From the cell containing the given text, extract its center point as (X, Y) coordinate. 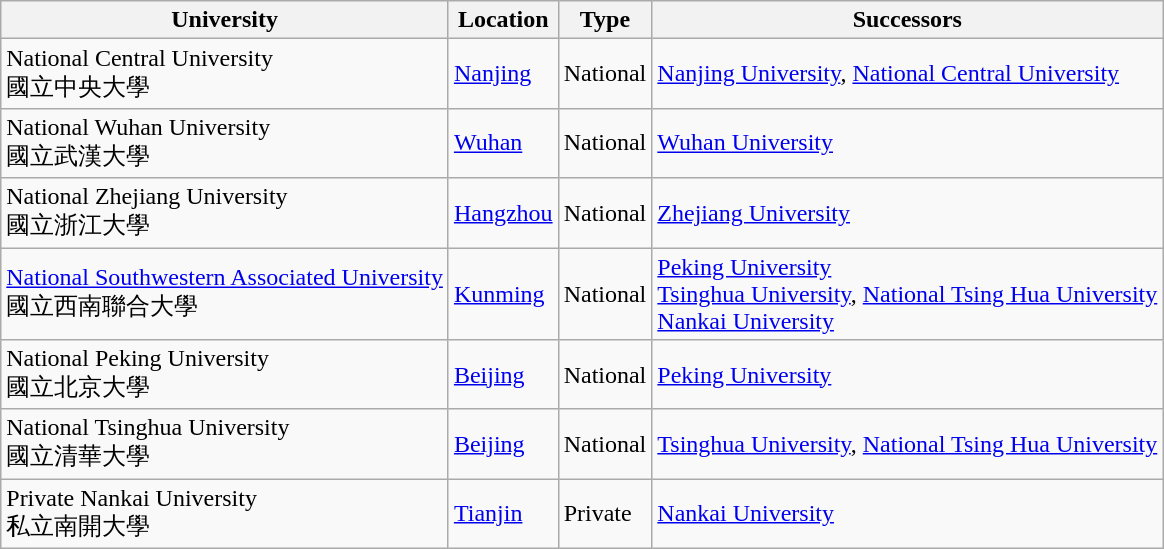
National Tsinghua University國立清華大學 (225, 444)
Type (605, 20)
National Zhejiang University國立浙江大學 (225, 213)
Nanjing University, National Central University (908, 74)
National Wuhan University國立武漢大學 (225, 143)
Successors (908, 20)
Tianjin (503, 514)
Peking UniversityTsinghua University, National Tsing Hua UniversityNankai University (908, 294)
Wuhan University (908, 143)
Private (605, 514)
Wuhan (503, 143)
Nankai University (908, 514)
University (225, 20)
National Peking University國立北京大學 (225, 375)
National Southwestern Associated University國立西南聯合大學 (225, 294)
Tsinghua University, National Tsing Hua University (908, 444)
Peking University (908, 375)
Nanjing (503, 74)
Private Nankai University私立南開大學 (225, 514)
Zhejiang University (908, 213)
Location (503, 20)
National Central University國立中央大學 (225, 74)
Kunming (503, 294)
Hangzhou (503, 213)
